From the cell containing the given text, extract its center point as [x, y] coordinate. 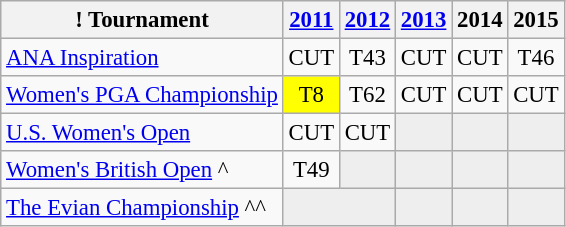
T62 [367, 95]
2011 [311, 20]
Women's British Open ^ [142, 170]
2015 [536, 20]
! Tournament [142, 20]
Women's PGA Championship [142, 95]
T49 [311, 170]
T46 [536, 58]
T8 [311, 95]
The Evian Championship ^^ [142, 208]
2014 [480, 20]
ANA Inspiration [142, 58]
2012 [367, 20]
2013 [424, 20]
U.S. Women's Open [142, 133]
T43 [367, 58]
